Pinpoint the cell where the given text exists, returning its [X, Y] midpoint coordinate. 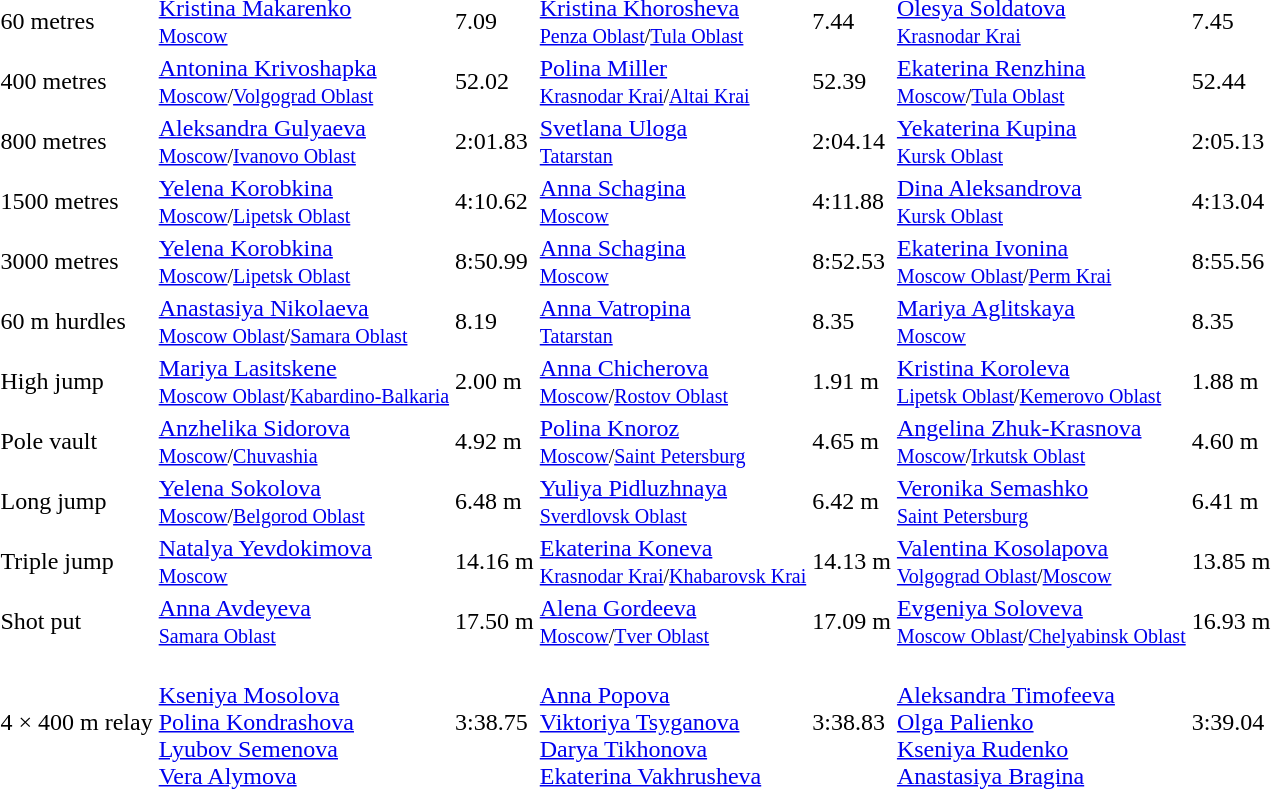
Mariya LasitskeneMoscow Oblast/Kabardino-Balkaria [304, 382]
Alena GordeevaMoscow/Tver Oblast [672, 622]
8.35 [852, 322]
4:11.88 [852, 202]
Anna ChicherovaMoscow/Rostov Oblast [672, 382]
8:52.53 [852, 262]
Anzhelika SidorovaMoscow/Chuvashia [304, 442]
Dina AleksandrovaKursk Oblast [1041, 202]
Ekaterina IvoninaMoscow Oblast/Perm Krai [1041, 262]
Svetlana UlogaTatarstan [672, 142]
14.16 m [495, 562]
Antonina KrivoshapkaMoscow/Volgograd Oblast [304, 82]
52.39 [852, 82]
Polina MillerKrasnodar Krai/Altai Krai [672, 82]
Aleksandra GulyaevaMoscow/Ivanovo Oblast [304, 142]
17.50 m [495, 622]
52.02 [495, 82]
1.91 m [852, 382]
14.13 m [852, 562]
4.92 m [495, 442]
Angelina Zhuk-KrasnovaMoscow/Irkutsk Oblast [1041, 442]
Kristina KorolevaLipetsk Oblast/Kemerovo Oblast [1041, 382]
8.19 [495, 322]
Ekaterina KonevaKrasnodar Krai/Khabarovsk Krai [672, 562]
Yekaterina KupinaKursk Oblast [1041, 142]
Natalya YevdokimovaMoscow [304, 562]
8:50.99 [495, 262]
Valentina KosolapovaVolgograd Oblast/Moscow [1041, 562]
Anna AvdeyevaSamara Oblast [304, 622]
17.09 m [852, 622]
Polina KnorozMoscow/Saint Petersburg [672, 442]
Yelena SokolovaMoscow/Belgorod Oblast [304, 502]
6.48 m [495, 502]
Anastasiya NikolaevaMoscow Oblast/Samara Oblast [304, 322]
Evgeniya SolovevaMoscow Oblast/Chelyabinsk Oblast [1041, 622]
4.65 m [852, 442]
4:10.62 [495, 202]
Anna VatropinaTatarstan [672, 322]
Veronika SemashkoSaint Petersburg [1041, 502]
6.42 m [852, 502]
Mariya AglitskayaMoscow [1041, 322]
2:01.83 [495, 142]
2:04.14 [852, 142]
2.00 m [495, 382]
Ekaterina RenzhinaMoscow/Tula Oblast [1041, 82]
Yuliya PidluzhnayaSverdlovsk Oblast [672, 502]
